For the text-containing cell, return its midpoint in [X, Y] coordinate format. 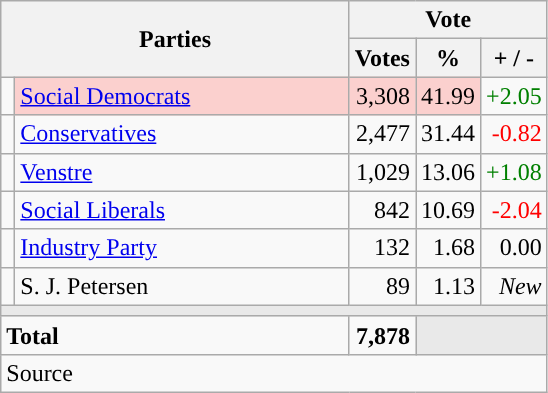
3,308 [382, 96]
Venstre [182, 172]
Parties [176, 39]
Vote [448, 20]
13.06 [448, 172]
1,029 [382, 172]
31.44 [448, 134]
7,878 [382, 335]
-2.04 [514, 210]
41.99 [448, 96]
Social Liberals [182, 210]
+ / - [514, 58]
1.68 [448, 248]
+1.08 [514, 172]
1.13 [448, 286]
0.00 [514, 248]
-0.82 [514, 134]
+2.05 [514, 96]
Source [274, 373]
Industry Party [182, 248]
S. J. Petersen [182, 286]
Conservatives [182, 134]
132 [382, 248]
10.69 [448, 210]
Votes [382, 58]
842 [382, 210]
Total [176, 335]
89 [382, 286]
New [514, 286]
2,477 [382, 134]
Social Democrats [182, 96]
% [448, 58]
